Capture the cell that displays the provided text and extract its (X, Y) central coordinate. 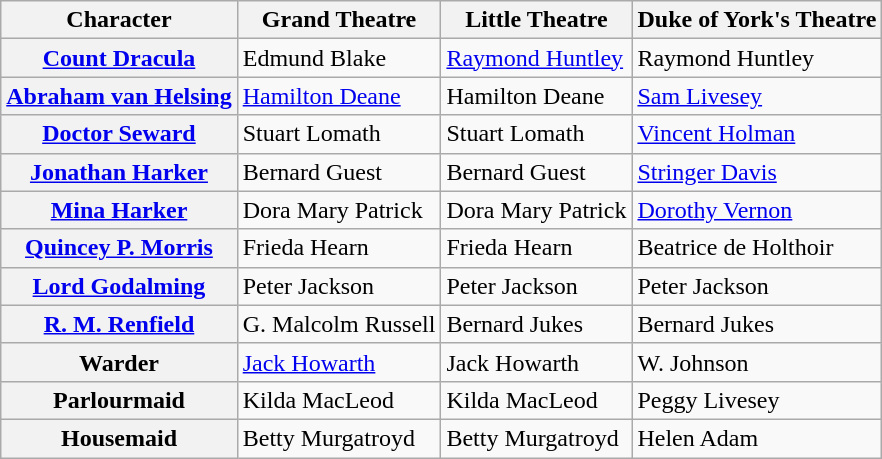
R. M. Renfield (119, 324)
Dorothy Vernon (757, 210)
Vincent Holman (757, 134)
Beatrice de Holthoir (757, 248)
Stringer Davis (757, 172)
Mina Harker (119, 210)
Helen Adam (757, 438)
Warder (119, 362)
Parlourmaid (119, 400)
Abraham van Helsing (119, 96)
Grand Theatre (339, 20)
Count Dracula (119, 58)
Jonathan Harker (119, 172)
Peggy Livesey (757, 400)
Doctor Seward (119, 134)
Sam Livesey (757, 96)
Duke of York's Theatre (757, 20)
G. Malcolm Russell (339, 324)
W. Johnson (757, 362)
Character (119, 20)
Little Theatre (536, 20)
Lord Godalming (119, 286)
Housemaid (119, 438)
Quincey P. Morris (119, 248)
Edmund Blake (339, 58)
